Return (x, y) of the center of cell containing provided text 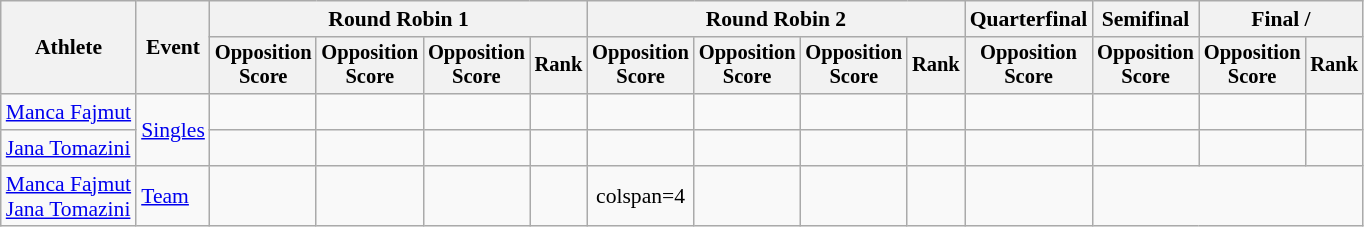
Manca FajmutJana Tomazini (68, 196)
Round Robin 2 (776, 19)
Jana Tomazini (68, 148)
Singles (173, 130)
Event (173, 48)
Semifinal (1146, 19)
Manca Fajmut (68, 112)
Final / (1281, 19)
Athlete (68, 48)
Team (173, 196)
Quarterfinal (1029, 19)
Round Robin 1 (398, 19)
colspan=4 (640, 196)
